Find where the given text appears and provide that cell's center as (x, y) coordinate. 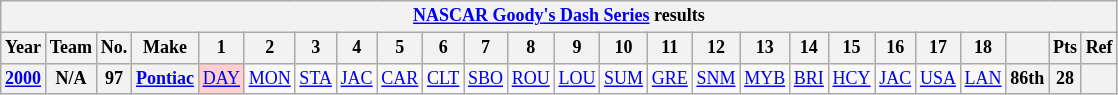
LAN (983, 78)
USA (938, 78)
BRI (808, 78)
SUM (624, 78)
CAR (400, 78)
16 (896, 48)
4 (356, 48)
SBO (486, 78)
2000 (24, 78)
1 (221, 48)
17 (938, 48)
5 (400, 48)
12 (716, 48)
N/A (70, 78)
ROU (530, 78)
HCY (852, 78)
86th (1028, 78)
DAY (221, 78)
97 (114, 78)
2 (270, 48)
8 (530, 48)
Make (166, 48)
Pontiac (166, 78)
6 (444, 48)
3 (316, 48)
CLT (444, 78)
STA (316, 78)
7 (486, 48)
28 (1066, 78)
GRE (670, 78)
10 (624, 48)
Team (70, 48)
13 (765, 48)
18 (983, 48)
9 (577, 48)
MON (270, 78)
LOU (577, 78)
MYB (765, 78)
No. (114, 48)
Ref (1099, 48)
11 (670, 48)
Pts (1066, 48)
SNM (716, 78)
Year (24, 48)
NASCAR Goody's Dash Series results (559, 16)
14 (808, 48)
15 (852, 48)
